Output the [X, Y] coordinate of the center of the cell containing the given text.  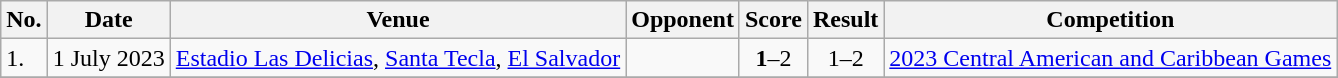
Date [108, 20]
Opponent [683, 20]
1. [24, 58]
2023 Central American and Caribbean Games [1110, 58]
Venue [398, 20]
1 July 2023 [108, 58]
Estadio Las Delicias, Santa Tecla, El Salvador [398, 58]
Result [845, 20]
Competition [1110, 20]
No. [24, 20]
Score [773, 20]
